Locate the cell with the specified text and output its (X, Y) center coordinate. 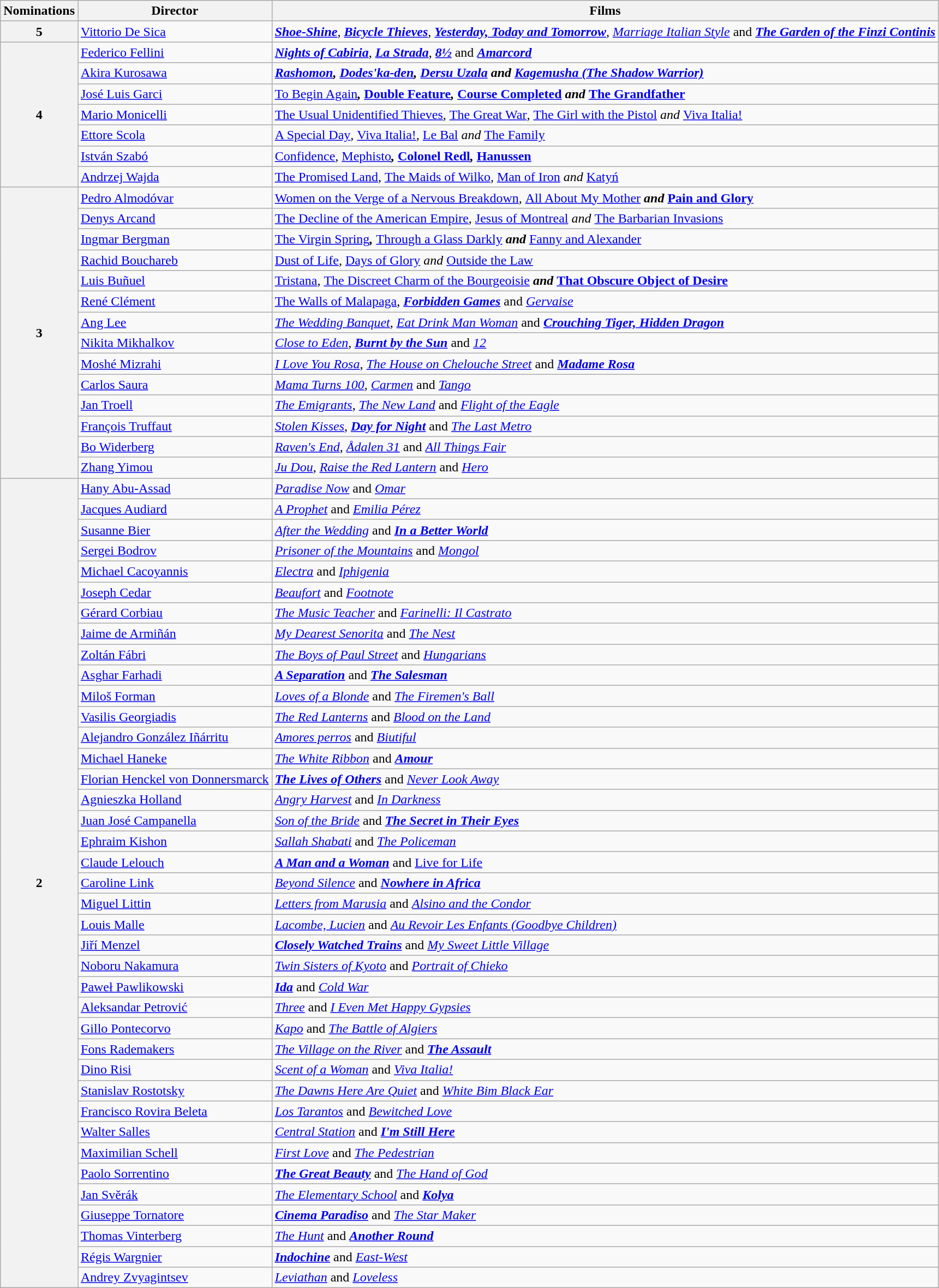
István Szabó (175, 156)
Sergei Bodrov (175, 550)
Francisco Rovira Beleta (175, 1111)
To Begin Again, Double Feature, Course Completed and The Grandfather (605, 94)
A Prophet and Emilia Pérez (605, 509)
Sallah Shabati and The Policeman (605, 841)
Andrzej Wajda (175, 177)
Paradise Now and Omar (605, 488)
Ida and Cold War (605, 987)
The Boys of Paul Street and Hungarians (605, 655)
Indochine and East-West (605, 1256)
Leviathan and Loveless (605, 1278)
Rashomon, Dodes'ka-den, Dersu Uzala and Kagemusha (The Shadow Warrior) (605, 73)
José Luis Garci (175, 94)
Vittorio De Sica (175, 32)
Jiří Menzel (175, 945)
Three and I Even Met Happy Gypsies (605, 1008)
Louis Malle (175, 925)
2 (39, 883)
The Music Teacher and Farinelli: Il Castrato (605, 613)
Zoltán Fábri (175, 655)
Ephraim Kishon (175, 841)
Stanislav Rostotsky (175, 1091)
The Lives of Others and Never Look Away (605, 779)
Gérard Corbiau (175, 613)
Beyond Silence and Nowhere in Africa (605, 883)
Scent of a Woman and Viva Italia! (605, 1070)
Jaime de Armiñán (175, 634)
A Separation and The Salesman (605, 675)
The Red Lanterns and Blood on the Land (605, 717)
Angry Harvest and In Darkness (605, 800)
Bo Widerberg (175, 447)
Son of the Bride and The Secret in Their Eyes (605, 820)
Nominations (39, 11)
Moshé Mizrahi (175, 364)
Claude Lelouch (175, 862)
Nights of Cabiria, La Strada, 8½ and Amarcord (605, 52)
Ju Dou, Raise the Red Lantern and Hero (605, 468)
Carlos Saura (175, 385)
Central Station and I'm Still Here (605, 1132)
5 (39, 32)
Ettore Scola (175, 135)
A Man and a Woman and Live for Life (605, 862)
Maximilian Schell (175, 1153)
Denys Arcand (175, 218)
Mario Monicelli (175, 115)
Raven's End, Ådalen 31 and All Things Fair (605, 447)
First Love and The Pedestrian (605, 1153)
The Elementary School and Kolya (605, 1194)
Jan Svěrák (175, 1194)
Noboru Nakamura (175, 966)
The Emigrants, The New Land and Flight of the Eagle (605, 405)
Paweł Pawlikowski (175, 987)
Los Tarantos and Bewitched Love (605, 1111)
Paolo Sorrentino (175, 1173)
My Dearest Senorita and The Nest (605, 634)
Closely Watched Trains and My Sweet Little Village (605, 945)
The Walls of Malapaga, Forbidden Games and Gervaise (605, 302)
Lacombe, Lucien and Au Revoir Les Enfants (Goodbye Children) (605, 925)
The White Ribbon and Amour (605, 758)
The Virgin Spring, Through a Glass Darkly and Fanny and Alexander (605, 239)
3 (39, 333)
Caroline Link (175, 883)
Miguel Littin (175, 903)
Electra and Iphigenia (605, 571)
Ang Lee (175, 322)
Asghar Farhadi (175, 675)
René Clément (175, 302)
Close to Eden, Burnt by the Sun and 12 (605, 343)
François Truffaut (175, 426)
The Hunt and Another Round (605, 1236)
The Decline of the American Empire, Jesus of Montreal and The Barbarian Invasions (605, 218)
A Special Day, Viva Italia!, Le Bal and The Family (605, 135)
Luis Buñuel (175, 281)
Vasilis Georgiadis (175, 717)
Agnieszka Holland (175, 800)
Amores perros and Biutiful (605, 738)
Michael Cacoyannis (175, 571)
Stolen Kisses, Day for Night and The Last Metro (605, 426)
Director (175, 11)
Régis Wargnier (175, 1256)
Miloš Forman (175, 696)
Beaufort and Footnote (605, 592)
Loves of a Blonde and The Firemen's Ball (605, 696)
Shoe-Shine, Bicycle Thieves, Yesterday, Today and Tomorrow, Marriage Italian Style and The Garden of the Finzi Continis (605, 32)
Prisoner of the Mountains and Mongol (605, 550)
The Village on the River and The Assault (605, 1049)
Giuseppe Tornatore (175, 1215)
Joseph Cedar (175, 592)
After the Wedding and In a Better World (605, 530)
Federico Fellini (175, 52)
Jacques Audiard (175, 509)
Tristana, The Discreet Charm of the Bourgeoisie and That Obscure Object of Desire (605, 281)
4 (39, 115)
Cinema Paradiso and The Star Maker (605, 1215)
Akira Kurosawa (175, 73)
Hany Abu-Assad (175, 488)
Juan José Campanella (175, 820)
Pedro Almodóvar (175, 197)
Films (605, 11)
The Wedding Banquet, Eat Drink Man Woman and Crouching Tiger, Hidden Dragon (605, 322)
Ingmar Bergman (175, 239)
Jan Troell (175, 405)
Susanne Bier (175, 530)
Aleksandar Petrović (175, 1008)
Rachid Bouchareb (175, 260)
Thomas Vinterberg (175, 1236)
Alejandro González Iñárritu (175, 738)
The Promised Land, The Maids of Wilko, Man of Iron and Katyń (605, 177)
Florian Henckel von Donnersmarck (175, 779)
Zhang Yimou (175, 468)
Nikita Mikhalkov (175, 343)
Andrey Zvyagintsev (175, 1278)
Dino Risi (175, 1070)
Michael Haneke (175, 758)
Letters from Marusia and Alsino and the Condor (605, 903)
Fons Rademakers (175, 1049)
Kapo and The Battle of Algiers (605, 1028)
Gillo Pontecorvo (175, 1028)
Dust of Life, Days of Glory and Outside the Law (605, 260)
I Love You Rosa, The House on Chelouche Street and Madame Rosa (605, 364)
Women on the Verge of a Nervous Breakdown, All About My Mother and Pain and Glory (605, 197)
The Dawns Here Are Quiet and White Bim Black Ear (605, 1091)
The Usual Unidentified Thieves, The Great War, The Girl with the Pistol and Viva Italia! (605, 115)
The Great Beauty and The Hand of God (605, 1173)
Walter Salles (175, 1132)
Confidence, Mephisto, Colonel Redl, Hanussen (605, 156)
Mama Turns 100, Carmen and Tango (605, 385)
Twin Sisters of Kyoto and Portrait of Chieko (605, 966)
